Scan for the cell matching the given text and deliver its (x, y) coordinate at center. 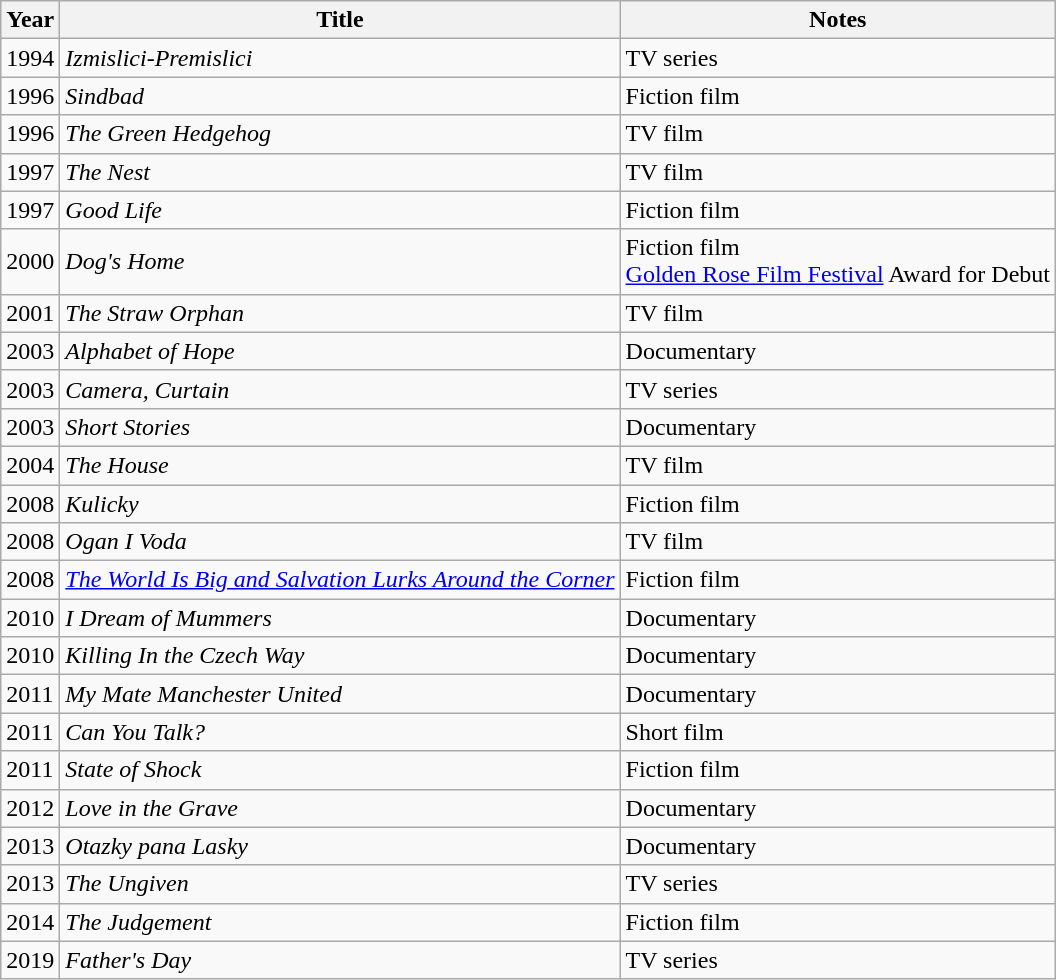
Camera, Curtain (340, 389)
Fiction filmGolden Rose Film Festival Award for Debut (838, 262)
Year (30, 20)
The House (340, 465)
Sindbad (340, 96)
Title (340, 20)
The World Is Big and Salvation Lurks Around the Corner (340, 580)
Good Life (340, 210)
Short film (838, 732)
The Nest (340, 172)
Notes (838, 20)
The Judgement (340, 922)
2014 (30, 922)
Izmislici-Premislici (340, 58)
Kulicky (340, 503)
Can You Talk? (340, 732)
Otazky pana Lasky (340, 846)
The Straw Orphan (340, 313)
2019 (30, 960)
The Ungiven (340, 884)
Killing In the Czech Way (340, 656)
The Green Hedgehog (340, 134)
2000 (30, 262)
Alphabet of Hope (340, 351)
Ogan I Voda (340, 542)
State of Shock (340, 770)
1994 (30, 58)
2012 (30, 808)
Dog's Home (340, 262)
2001 (30, 313)
2004 (30, 465)
My Mate Manchester United (340, 694)
Love in the Grave (340, 808)
Father's Day (340, 960)
I Dream of Mummers (340, 618)
Short Stories (340, 427)
